Search for the cell housing the specified text and yield its [X, Y] center coordinate. 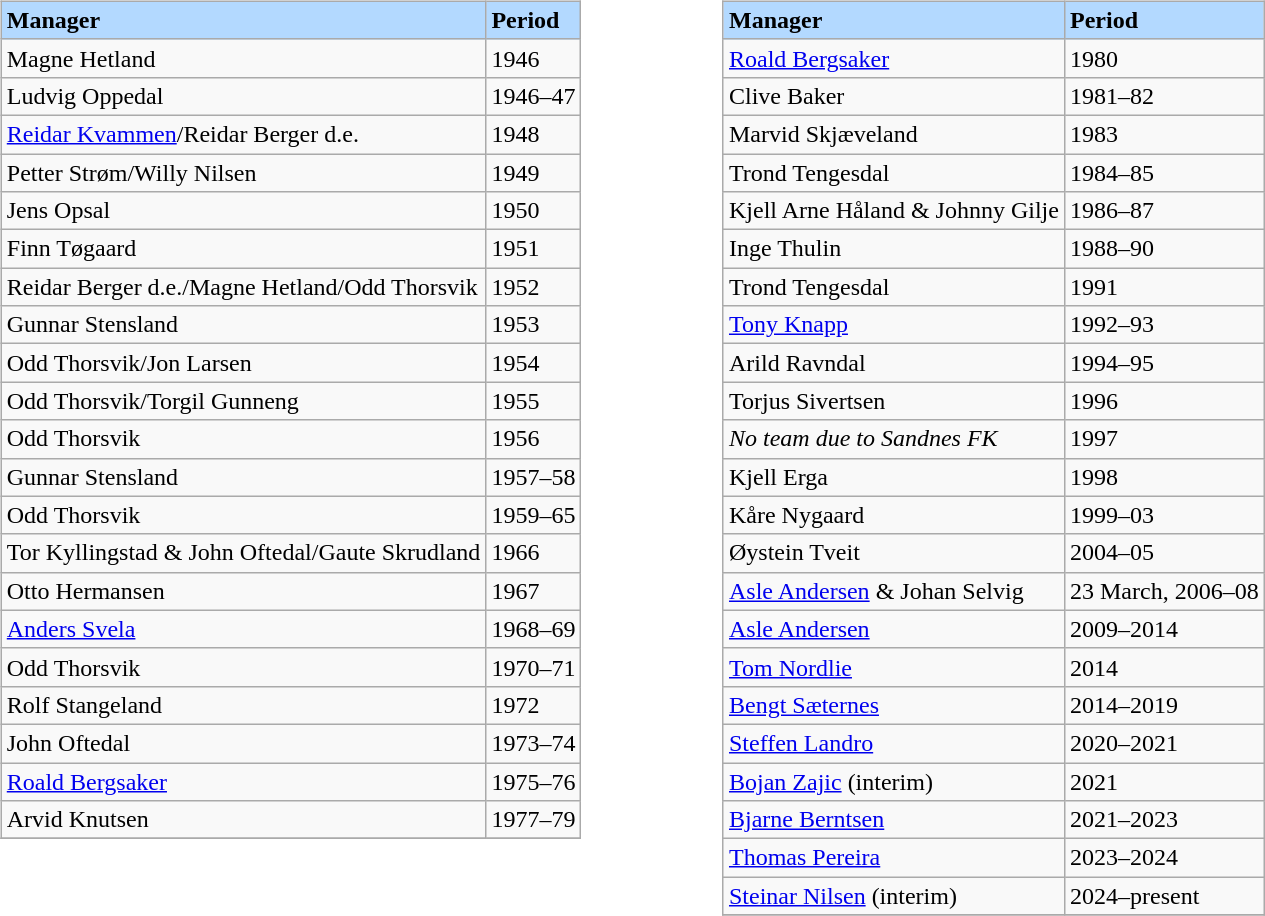
Odd Thorsvik/Jon Larsen [244, 363]
1977–79 [534, 820]
1991 [1164, 287]
Torjus Sivertsen [894, 401]
Petter Strøm/Willy Nilsen [244, 173]
2014–2019 [1164, 705]
23 March, 2006–08 [1164, 591]
No team due to Sandnes FK [894, 439]
Thomas Pereira [894, 858]
1970–71 [534, 667]
1984–85 [1164, 173]
1959–65 [534, 515]
Kåre Nygaard [894, 515]
Reidar Kvammen/Reidar Berger d.e. [244, 134]
Anders Svela [244, 629]
1997 [1164, 439]
1981–82 [1164, 96]
2009–2014 [1164, 629]
1957–58 [534, 477]
1998 [1164, 477]
1946 [534, 58]
Øystein Tveit [894, 553]
Kjell Erga [894, 477]
1972 [534, 705]
1954 [534, 363]
2004–05 [1164, 553]
1988–90 [1164, 249]
Jens Opsal [244, 211]
2020–2021 [1164, 743]
2021–2023 [1164, 820]
1949 [534, 173]
2024–present [1164, 896]
1952 [534, 287]
Asle Andersen [894, 629]
1999–03 [1164, 515]
1980 [1164, 58]
Finn Tøgaard [244, 249]
Tom Nordlie [894, 667]
1973–74 [534, 743]
Ludvig Oppedal [244, 96]
1946–47 [534, 96]
Inge Thulin [894, 249]
1956 [534, 439]
Tor Kyllingstad & John Oftedal/Gaute Skrudland [244, 553]
Bjarne Berntsen [894, 820]
John Oftedal [244, 743]
Marvid Skjæveland [894, 134]
1953 [534, 325]
1994–95 [1164, 363]
Magne Hetland [244, 58]
1968–69 [534, 629]
Clive Baker [894, 96]
2023–2024 [1164, 858]
1948 [534, 134]
1955 [534, 401]
1967 [534, 591]
1983 [1164, 134]
Steffen Landro [894, 743]
1992–93 [1164, 325]
Bengt Sæternes [894, 705]
Tony Knapp [894, 325]
Asle Andersen & Johan Selvig [894, 591]
1966 [534, 553]
Kjell Arne Håland & Johnny Gilje [894, 211]
Otto Hermansen [244, 591]
1950 [534, 211]
2021 [1164, 781]
Arvid Knutsen [244, 820]
2014 [1164, 667]
1996 [1164, 401]
1975–76 [534, 781]
Arild Ravndal [894, 363]
Bojan Zajic (interim) [894, 781]
Odd Thorsvik/Torgil Gunneng [244, 401]
Reidar Berger d.e./Magne Hetland/Odd Thorsvik [244, 287]
1986–87 [1164, 211]
Steinar Nilsen (interim) [894, 896]
1951 [534, 249]
Rolf Stangeland [244, 705]
